Find where the given text appears and provide that cell's center as [x, y] coordinate. 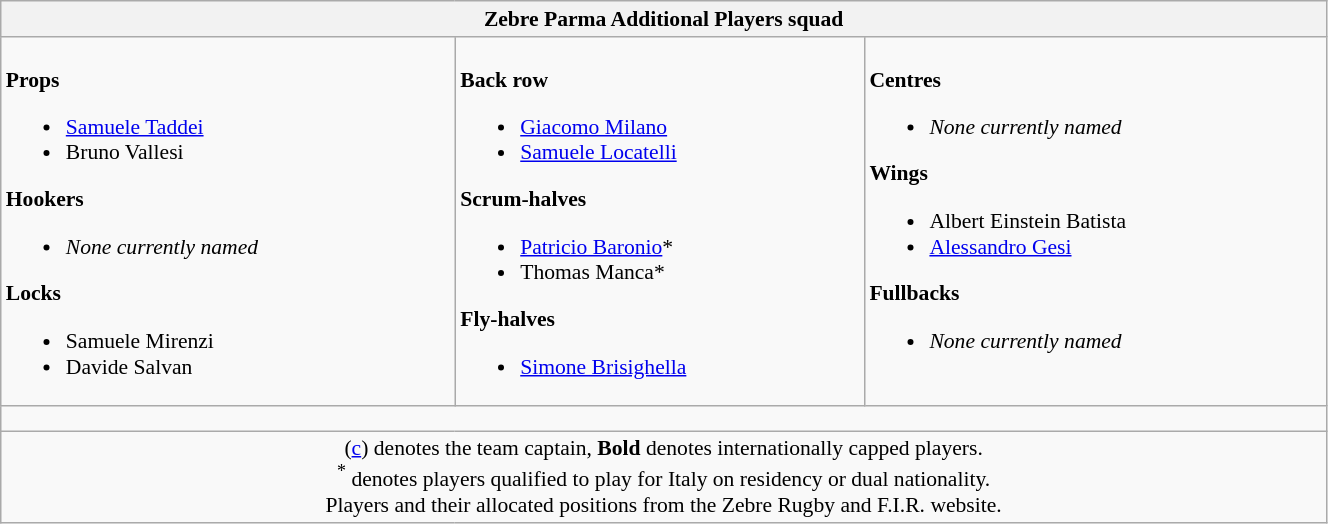
CentresNone currently namedWings Albert Einstein Batista Alessandro Gesi FullbacksNone currently named [1095, 222]
Props Samuele Taddei Bruno Vallesi HookersNone currently namedLocks Samuele Mirenzi Davide Salvan [228, 222]
Back row Giacomo Milano Samuele Locatelli Scrum-halves Patricio Baronio* Thomas Manca* Fly-halves Simone Brisighella [660, 222]
Zebre Parma Additional Players squad [664, 19]
